Detect which cell encompasses the target text, then output its [X, Y] center coordinate. 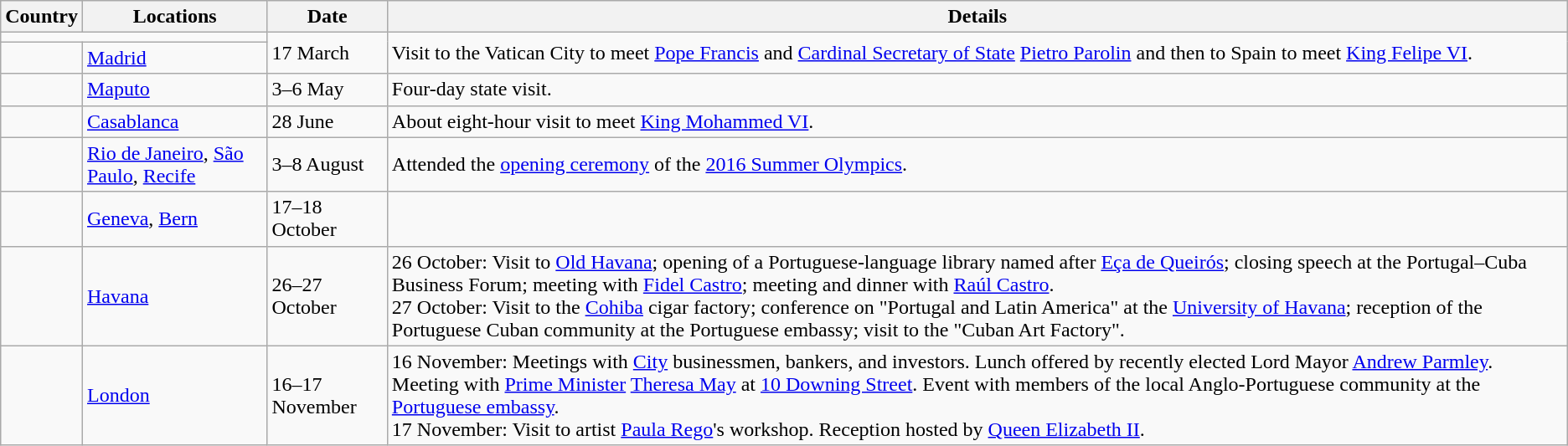
26–27 October [327, 296]
Havana [174, 296]
Attended the opening ceremony of the 2016 Summer Olympics. [977, 164]
Maputo [174, 90]
Details [977, 17]
3–6 May [327, 90]
Geneva, Bern [174, 219]
Locations [174, 17]
16–17 November [327, 395]
Rio de Janeiro, São Paulo, Recife [174, 164]
17 March [327, 54]
Casablanca [174, 121]
17–18 October [327, 219]
28 June [327, 121]
Country [42, 17]
London [174, 395]
3–8 August [327, 164]
Four-day state visit. [977, 90]
Madrid [174, 58]
Date [327, 17]
About eight-hour visit to meet King Mohammed VI. [977, 121]
Visit to the Vatican City to meet Pope Francis and Cardinal Secretary of State Pietro Parolin and then to Spain to meet King Felipe VI. [977, 54]
